Search for the cell housing the specified text and yield its (x, y) center coordinate. 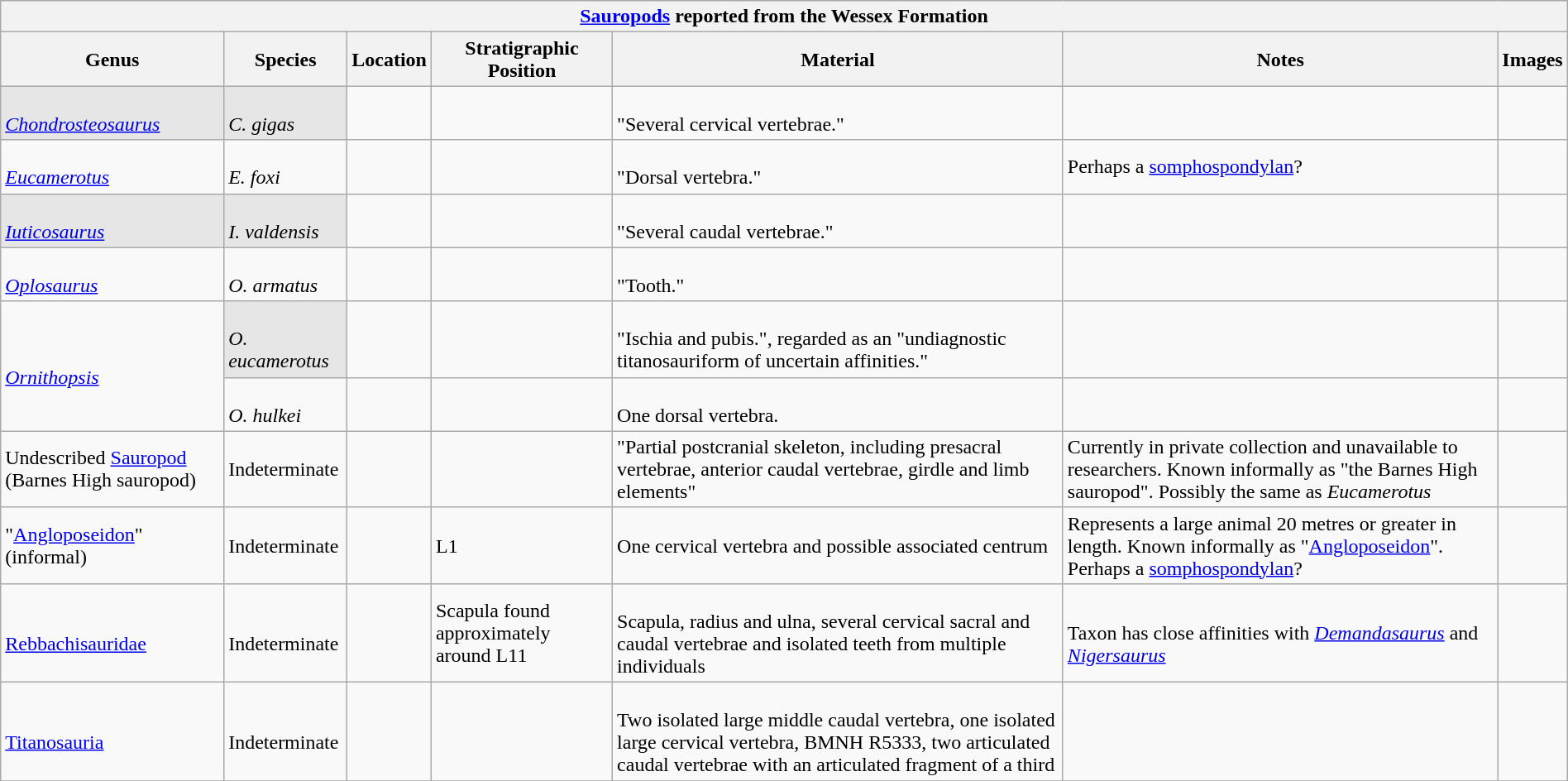
I. valdensis (286, 220)
Ornithopsis (112, 366)
"Partial postcranial skeleton, including presacral vertebrae, anterior caudal vertebrae, girdle and limb elements" (839, 469)
Chondrosteosaurus (112, 113)
C. gigas (286, 113)
Oplosaurus (112, 275)
Rebbachisauridae (112, 632)
E. foxi (286, 167)
Species (286, 60)
Represents a large animal 20 metres or greater in length. Known informally as "Angloposeidon". Perhaps a somphospondylan? (1280, 545)
Scapula found approximately around L11 (521, 632)
Taxon has close affinities with Demandasaurus and Nigersaurus (1280, 632)
Eucamerotus (112, 167)
O. armatus (286, 275)
"Tooth." (839, 275)
One cervical vertebra and possible associated centrum (839, 545)
L1 (521, 545)
Currently in private collection and unavailable to researchers. Known informally as "the Barnes High sauropod". Possibly the same as Eucamerotus (1280, 469)
Perhaps a somphospondylan? (1280, 167)
O. eucamerotus (286, 339)
"Dorsal vertebra." (839, 167)
Sauropods reported from the Wessex Formation (784, 17)
"Several cervical vertebrae." (839, 113)
Location (390, 60)
Titanosauria (112, 731)
Undescribed Sauropod (Barnes High sauropod) (112, 469)
One dorsal vertebra. (839, 404)
Iuticosaurus (112, 220)
Notes (1280, 60)
"Several caudal vertebrae." (839, 220)
O. hulkei (286, 404)
Images (1532, 60)
Stratigraphic Position (521, 60)
Genus (112, 60)
"Ischia and pubis.", regarded as an "undiagnostic titanosauriform of uncertain affinities." (839, 339)
"Angloposeidon" (informal) (112, 545)
Material (839, 60)
Scapula, radius and ulna, several cervical sacral and caudal vertebrae and isolated teeth from multiple individuals (839, 632)
